Return (X, Y) of the center of cell containing provided text 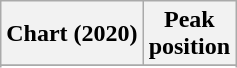
Chart (2020) (72, 34)
Peak position (189, 34)
